Locate the cell with the specified text and output its [X, Y] center coordinate. 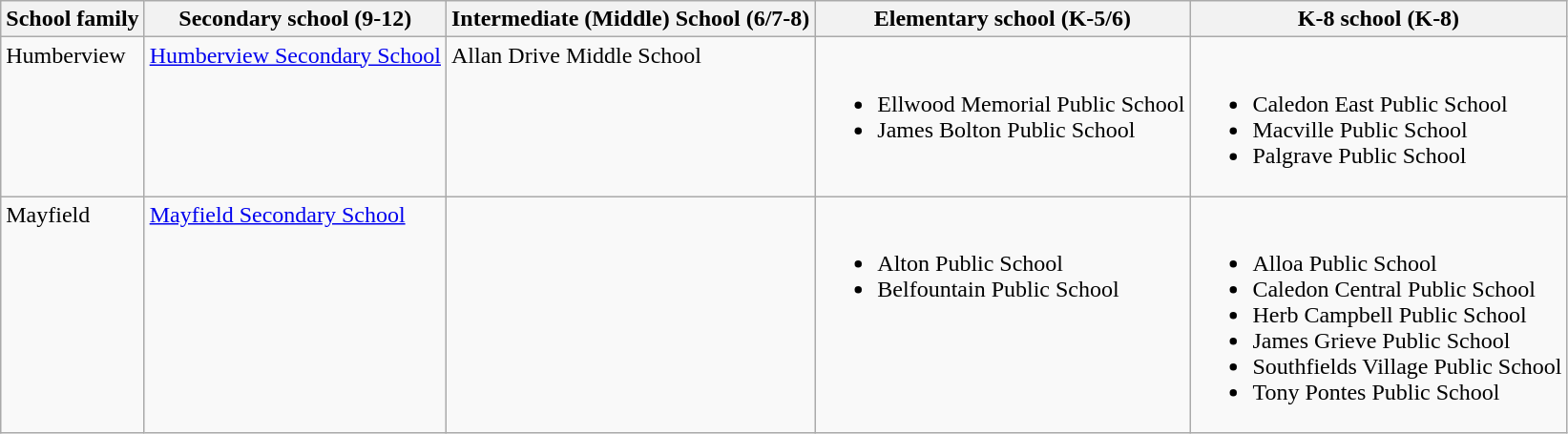
Caledon East Public SchoolMacville Public SchoolPalgrave Public School [1378, 116]
Mayfield Secondary School [295, 315]
Allan Drive Middle School [630, 116]
K-8 school (K-8) [1378, 19]
Secondary school (9-12) [295, 19]
School family [73, 19]
Ellwood Memorial Public SchoolJames Bolton Public School [1002, 116]
Alton Public SchoolBelfountain Public School [1002, 315]
Humberview Secondary School [295, 116]
Humberview [73, 116]
Mayfield [73, 315]
Elementary school (K-5/6) [1002, 19]
Intermediate (Middle) School (6/7-8) [630, 19]
